Extract the [x, y] coordinate from the center of the cell holding the provided text.  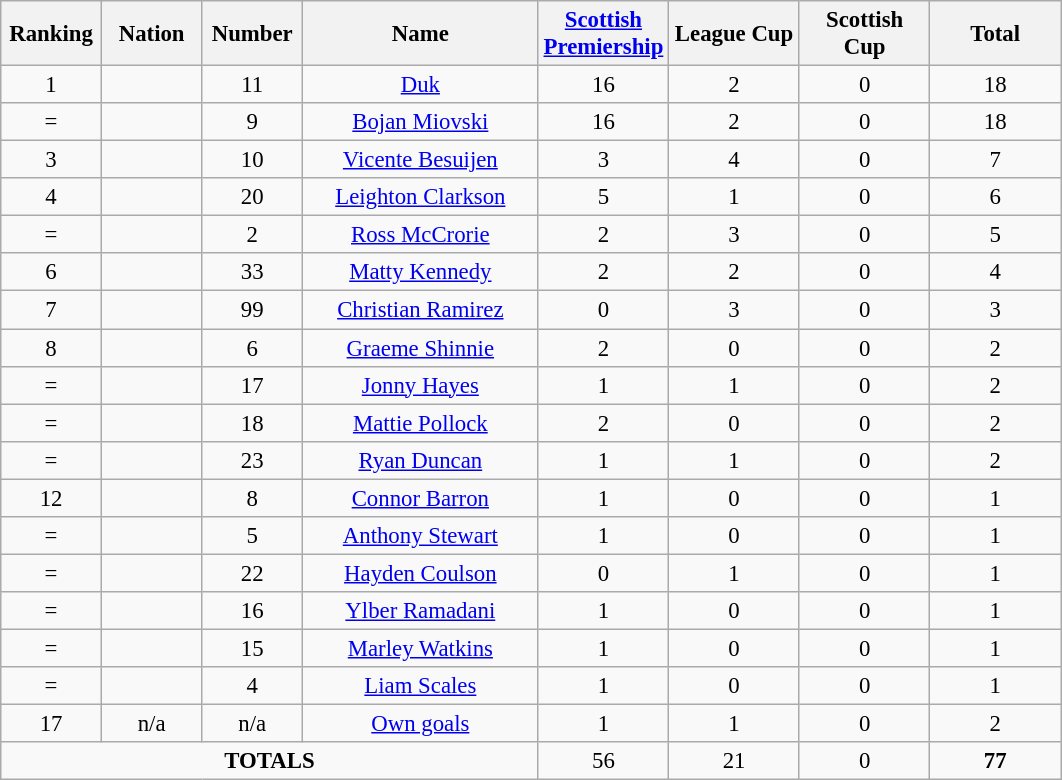
21 [734, 761]
23 [252, 460]
Number [252, 34]
99 [252, 310]
77 [996, 761]
Ross McCrorie [421, 235]
20 [252, 197]
Matty Kennedy [421, 273]
12 [52, 498]
Ylber Ramadani [421, 611]
56 [604, 761]
Duk [421, 85]
11 [252, 85]
Vicente Besuijen [421, 160]
9 [252, 122]
Total [996, 34]
Scottish Premiership [604, 34]
Nation [152, 34]
Anthony Stewart [421, 536]
Mattie Pollock [421, 423]
Leighton Clarkson [421, 197]
Jonny Hayes [421, 385]
15 [252, 648]
League Cup [734, 34]
10 [252, 160]
Ryan Duncan [421, 460]
Hayden Coulson [421, 573]
22 [252, 573]
Connor Barron [421, 498]
Marley Watkins [421, 648]
Christian Ramirez [421, 310]
Name [421, 34]
Own goals [421, 724]
Liam Scales [421, 686]
Ranking [52, 34]
Bojan Miovski [421, 122]
33 [252, 273]
TOTALS [270, 761]
Scottish Cup [864, 34]
Graeme Shinnie [421, 348]
